Scan for the cell matching the given text and deliver its [X, Y] coordinate at center. 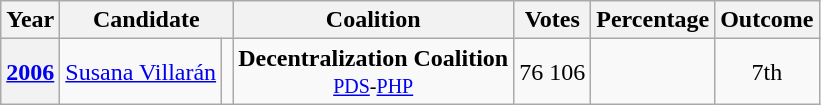
Year [30, 20]
Outcome [767, 20]
76 106 [552, 72]
Votes [552, 20]
Decentralization CoalitionPDS-PHP [374, 72]
Candidate [146, 20]
Susana Villarán [141, 72]
2006 [30, 72]
Percentage [653, 20]
Coalition [374, 20]
7th [767, 72]
